Scan for the cell matching the given text and deliver its [X, Y] coordinate at center. 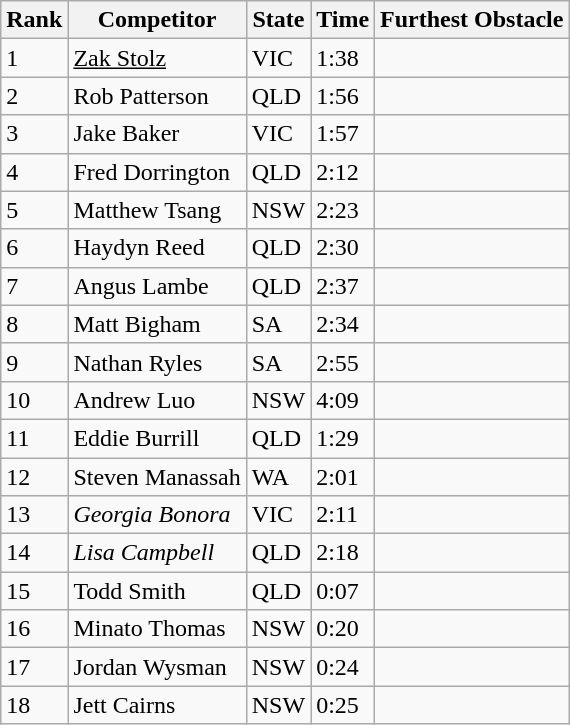
Jake Baker [157, 134]
Eddie Burrill [157, 438]
Matthew Tsang [157, 210]
2:18 [343, 553]
Rob Patterson [157, 96]
WA [278, 477]
3 [34, 134]
11 [34, 438]
2:23 [343, 210]
4:09 [343, 400]
2:55 [343, 362]
Fred Dorrington [157, 172]
18 [34, 705]
17 [34, 667]
Todd Smith [157, 591]
2:37 [343, 286]
Competitor [157, 20]
6 [34, 248]
Jordan Wysman [157, 667]
Angus Lambe [157, 286]
1:56 [343, 96]
1:38 [343, 58]
4 [34, 172]
13 [34, 515]
0:25 [343, 705]
Rank [34, 20]
Matt Bigham [157, 324]
2:12 [343, 172]
Time [343, 20]
Nathan Ryles [157, 362]
1:57 [343, 134]
10 [34, 400]
8 [34, 324]
2:01 [343, 477]
0:24 [343, 667]
5 [34, 210]
State [278, 20]
Georgia Bonora [157, 515]
7 [34, 286]
16 [34, 629]
12 [34, 477]
Haydyn Reed [157, 248]
Jett Cairns [157, 705]
0:07 [343, 591]
Andrew Luo [157, 400]
9 [34, 362]
Steven Manassah [157, 477]
2:30 [343, 248]
1 [34, 58]
14 [34, 553]
Zak Stolz [157, 58]
15 [34, 591]
2:34 [343, 324]
Lisa Campbell [157, 553]
Minato Thomas [157, 629]
1:29 [343, 438]
0:20 [343, 629]
2:11 [343, 515]
2 [34, 96]
Furthest Obstacle [472, 20]
